Identify which cell holds the provided text, then report its (x, y) central coordinate. 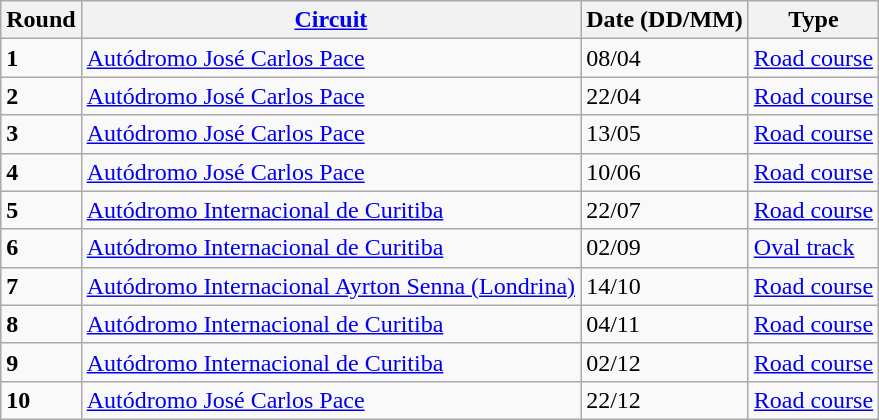
04/11 (665, 324)
9 (41, 362)
6 (41, 248)
8 (41, 324)
13/05 (665, 134)
22/07 (665, 210)
22/12 (665, 400)
08/04 (665, 58)
5 (41, 210)
22/04 (665, 96)
1 (41, 58)
10/06 (665, 172)
14/10 (665, 286)
4 (41, 172)
Date (DD/MM) (665, 20)
02/12 (665, 362)
Autódromo Internacional Ayrton Senna (Londrina) (330, 286)
Type (813, 20)
3 (41, 134)
Oval track (813, 248)
02/09 (665, 248)
2 (41, 96)
Circuit (330, 20)
7 (41, 286)
10 (41, 400)
Round (41, 20)
